Output the (x, y) coordinate of the center of the cell containing the given text.  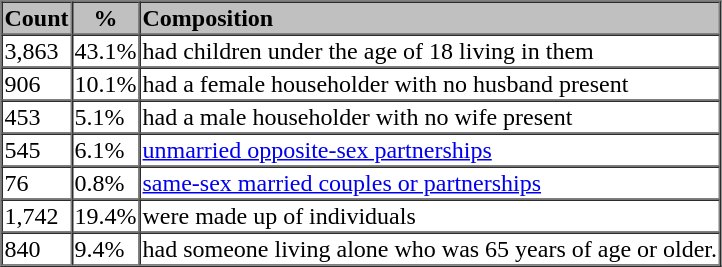
19.4% (106, 216)
906 (37, 84)
same-sex married couples or partnerships (430, 182)
76 (37, 182)
had a female householder with no husband present (430, 84)
453 (37, 116)
545 (37, 150)
3,863 (37, 50)
had someone living alone who was 65 years of age or older. (430, 248)
1,742 (37, 216)
unmarried opposite-sex partnerships (430, 150)
Count (37, 18)
had children under the age of 18 living in them (430, 50)
had a male householder with no wife present (430, 116)
840 (37, 248)
Composition (430, 18)
5.1% (106, 116)
6.1% (106, 150)
43.1% (106, 50)
% (106, 18)
0.8% (106, 182)
were made up of individuals (430, 216)
10.1% (106, 84)
9.4% (106, 248)
